Scan for the cell matching the given text and deliver its (X, Y) coordinate at center. 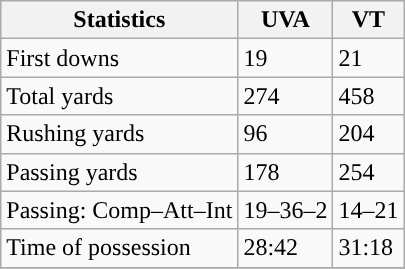
19–36–2 (286, 210)
178 (286, 172)
VT (368, 20)
Rushing yards (120, 134)
UVA (286, 20)
21 (368, 58)
204 (368, 134)
31:18 (368, 248)
Statistics (120, 20)
Total yards (120, 96)
First downs (120, 58)
Passing: Comp–Att–Int (120, 210)
28:42 (286, 248)
274 (286, 96)
Passing yards (120, 172)
458 (368, 96)
14–21 (368, 210)
19 (286, 58)
Time of possession (120, 248)
96 (286, 134)
254 (368, 172)
